Output the [x, y] coordinate of the center of the cell containing the given text.  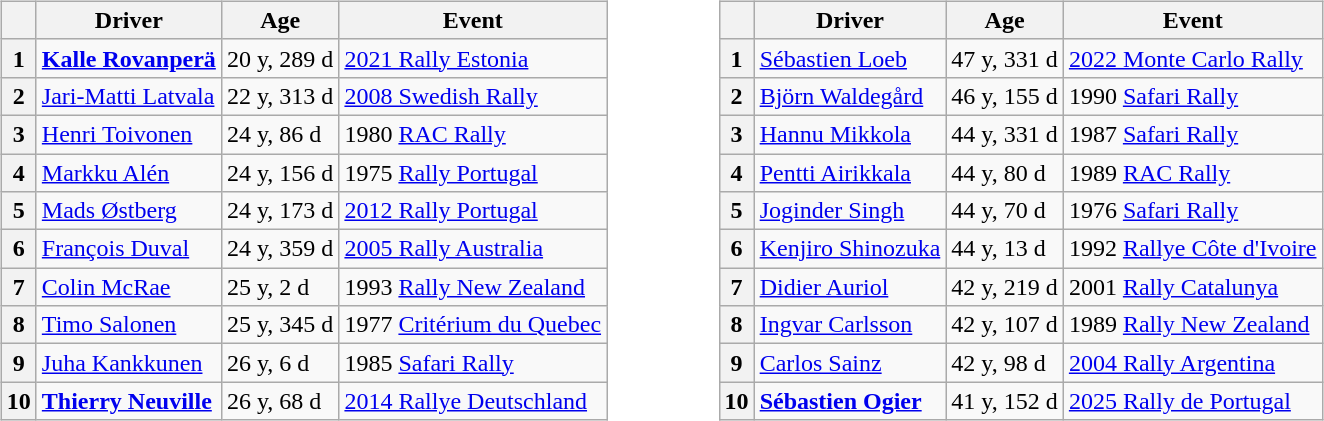
41 y, 152 d [1005, 401]
2005 Rally Australia [473, 249]
Jari-Matti Latvala [128, 96]
2025 Rally de Portugal [1192, 401]
44 y, 80 d [1005, 173]
44 y, 13 d [1005, 249]
2012 Rally Portugal [473, 211]
42 y, 219 d [1005, 287]
1980 RAC Rally [473, 134]
Sébastien Ogier [850, 401]
Didier Auriol [850, 287]
Kalle Rovanperä [128, 58]
Pentti Airikkala [850, 173]
2008 Swedish Rally [473, 96]
24 y, 359 d [280, 249]
2014 Rallye Deutschland [473, 401]
1975 Rally Portugal [473, 173]
46 y, 155 d [1005, 96]
1990 Safari Rally [1192, 96]
Colin McRae [128, 287]
Mads Østberg [128, 211]
44 y, 70 d [1005, 211]
2021 Rally Estonia [473, 58]
Björn Waldegård [850, 96]
Joginder Singh [850, 211]
1989 RAC Rally [1192, 173]
1985 Safari Rally [473, 363]
Ingvar Carlsson [850, 325]
47 y, 331 d [1005, 58]
24 y, 86 d [280, 134]
Henri Toivonen [128, 134]
26 y, 6 d [280, 363]
2001 Rally Catalunya [1192, 287]
1993 Rally New Zealand [473, 287]
Carlos Sainz [850, 363]
Kenjiro Shinozuka [850, 249]
42 y, 98 d [1005, 363]
1976 Safari Rally [1192, 211]
25 y, 345 d [280, 325]
20 y, 289 d [280, 58]
24 y, 173 d [280, 211]
1992 Rallye Côte d'Ivoire [1192, 249]
2004 Rally Argentina [1192, 363]
Sébastien Loeb [850, 58]
Thierry Neuville [128, 401]
25 y, 2 d [280, 287]
42 y, 107 d [1005, 325]
Timo Salonen [128, 325]
Markku Alén [128, 173]
26 y, 68 d [280, 401]
Juha Kankkunen [128, 363]
1977 Critérium du Quebec [473, 325]
Hannu Mikkola [850, 134]
2022 Monte Carlo Rally [1192, 58]
24 y, 156 d [280, 173]
1987 Safari Rally [1192, 134]
22 y, 313 d [280, 96]
44 y, 331 d [1005, 134]
François Duval [128, 249]
1989 Rally New Zealand [1192, 325]
